Capture the cell that displays the provided text and extract its [x, y] central coordinate. 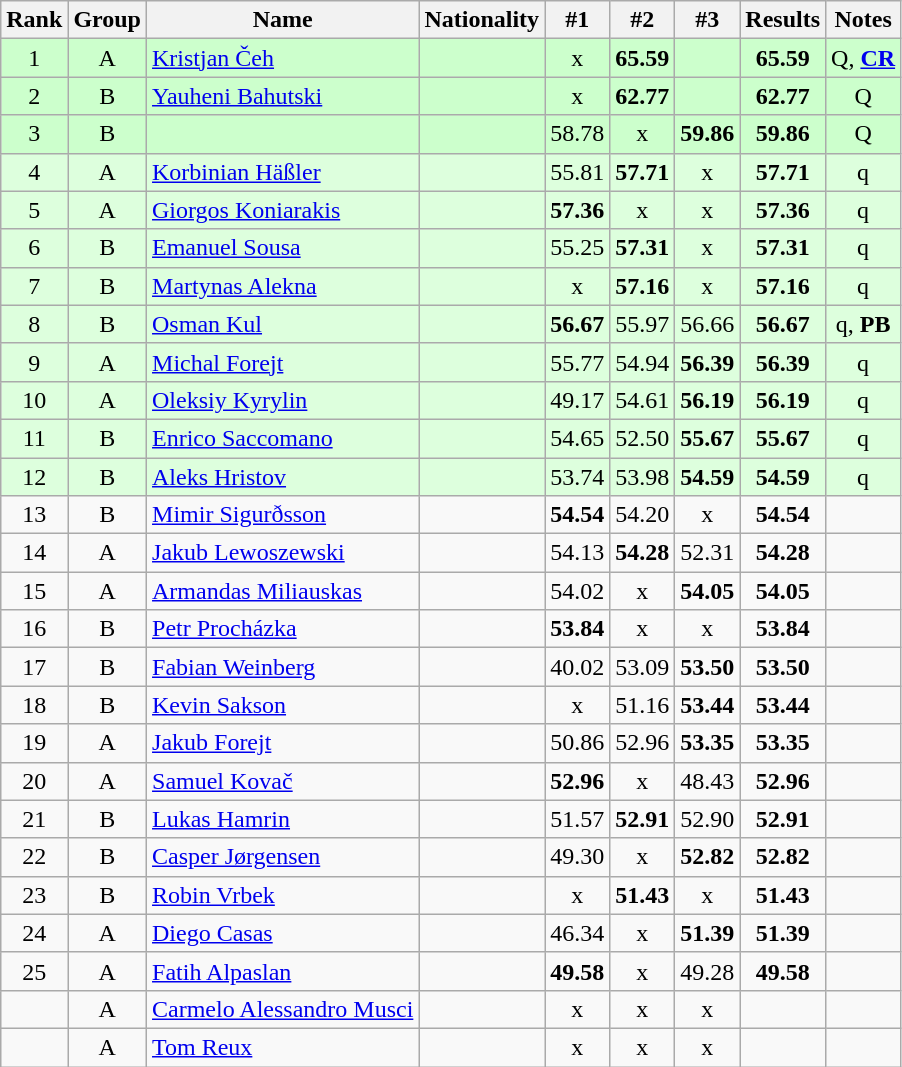
7 [34, 286]
22 [34, 857]
Kevin Sakson [283, 705]
Jakub Lewoszewski [283, 553]
Fatih Alpaslan [283, 971]
q, PB [864, 324]
8 [34, 324]
Carmelo Alessandro Musci [283, 1009]
Samuel Kovač [283, 781]
54.13 [578, 553]
Notes [864, 20]
55.81 [578, 172]
15 [34, 591]
Fabian Weinberg [283, 667]
49.17 [578, 400]
6 [34, 248]
46.34 [578, 933]
49.28 [708, 971]
Diego Casas [283, 933]
54.65 [578, 438]
Michal Forejt [283, 362]
Name [283, 20]
Rank [34, 20]
58.78 [578, 134]
5 [34, 210]
#1 [578, 20]
50.86 [578, 743]
55.97 [642, 324]
25 [34, 971]
12 [34, 477]
Q, CR [864, 58]
53.74 [578, 477]
55.25 [578, 248]
51.57 [578, 819]
Results [783, 20]
53.09 [642, 667]
#3 [708, 20]
9 [34, 362]
Robin Vrbek [283, 895]
16 [34, 629]
Kristjan Čeh [283, 58]
48.43 [708, 781]
55.77 [578, 362]
Armandas Miliauskas [283, 591]
20 [34, 781]
13 [34, 515]
51.16 [642, 705]
Enrico Saccomano [283, 438]
54.94 [642, 362]
Tom Reux [283, 1047]
3 [34, 134]
Emanuel Sousa [283, 248]
52.31 [708, 553]
4 [34, 172]
21 [34, 819]
11 [34, 438]
18 [34, 705]
17 [34, 667]
24 [34, 933]
Mimir Sigurðsson [283, 515]
Aleks Hristov [283, 477]
49.30 [578, 857]
19 [34, 743]
52.90 [708, 819]
Nationality [482, 20]
23 [34, 895]
Jakub Forejt [283, 743]
14 [34, 553]
Lukas Hamrin [283, 819]
Korbinian Häßler [283, 172]
54.20 [642, 515]
40.02 [578, 667]
Casper Jørgensen [283, 857]
Yauheni Bahutski [283, 96]
53.98 [642, 477]
52.50 [642, 438]
Petr Procházka [283, 629]
Group [108, 20]
2 [34, 96]
Oleksiy Kyrylin [283, 400]
54.02 [578, 591]
54.61 [642, 400]
1 [34, 58]
Osman Kul [283, 324]
#2 [642, 20]
56.66 [708, 324]
Giorgos Koniarakis [283, 210]
Martynas Alekna [283, 286]
10 [34, 400]
